Capture the cell that displays the provided text and extract its [X, Y] central coordinate. 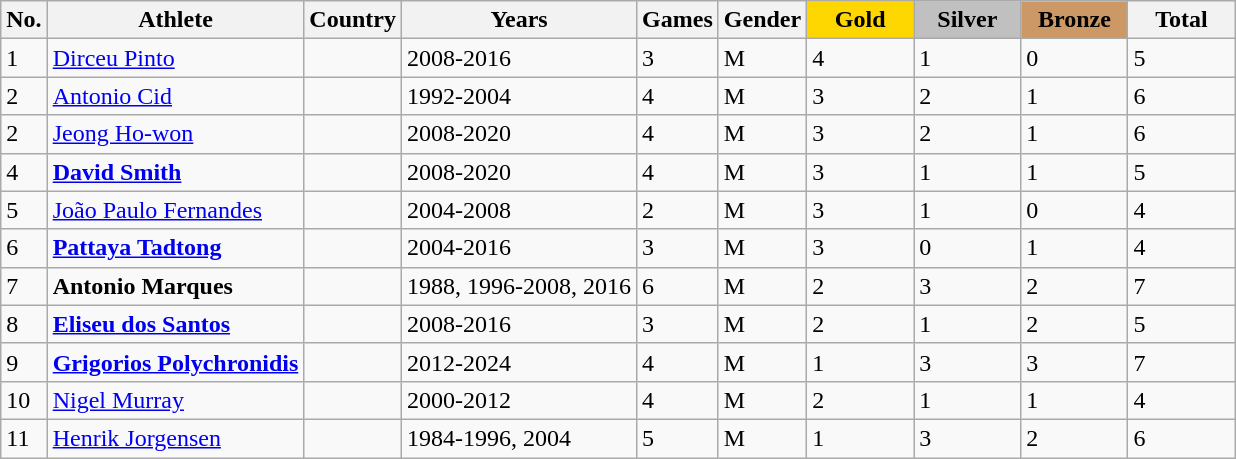
2004-2016 [520, 248]
Antonio Cid [176, 96]
9 [24, 362]
Antonio Marques [176, 286]
Years [520, 20]
Henrik Jorgensen [176, 438]
Silver [968, 20]
Bronze [1074, 20]
2004-2008 [520, 210]
Grigorios Polychronidis [176, 362]
Country [353, 20]
Jeong Ho-won [176, 134]
Pattaya Tadtong [176, 248]
João Paulo Fernandes [176, 210]
Eliseu dos Santos [176, 324]
Total [1182, 20]
11 [24, 438]
Gender [762, 20]
8 [24, 324]
1988, 1996-2008, 2016 [520, 286]
Nigel Murray [176, 400]
1984-1996, 2004 [520, 438]
1992-2004 [520, 96]
Games [678, 20]
David Smith [176, 172]
2000-2012 [520, 400]
No. [24, 20]
2012-2024 [520, 362]
10 [24, 400]
Gold [860, 20]
Athlete [176, 20]
Dirceu Pinto [176, 58]
